Scan for the cell matching the given text and deliver its [x, y] coordinate at center. 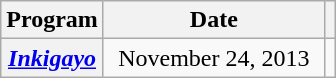
Program [52, 20]
Date [214, 20]
November 24, 2013 [214, 58]
Inkigayo [52, 58]
